Capture the cell that displays the provided text and extract its (x, y) central coordinate. 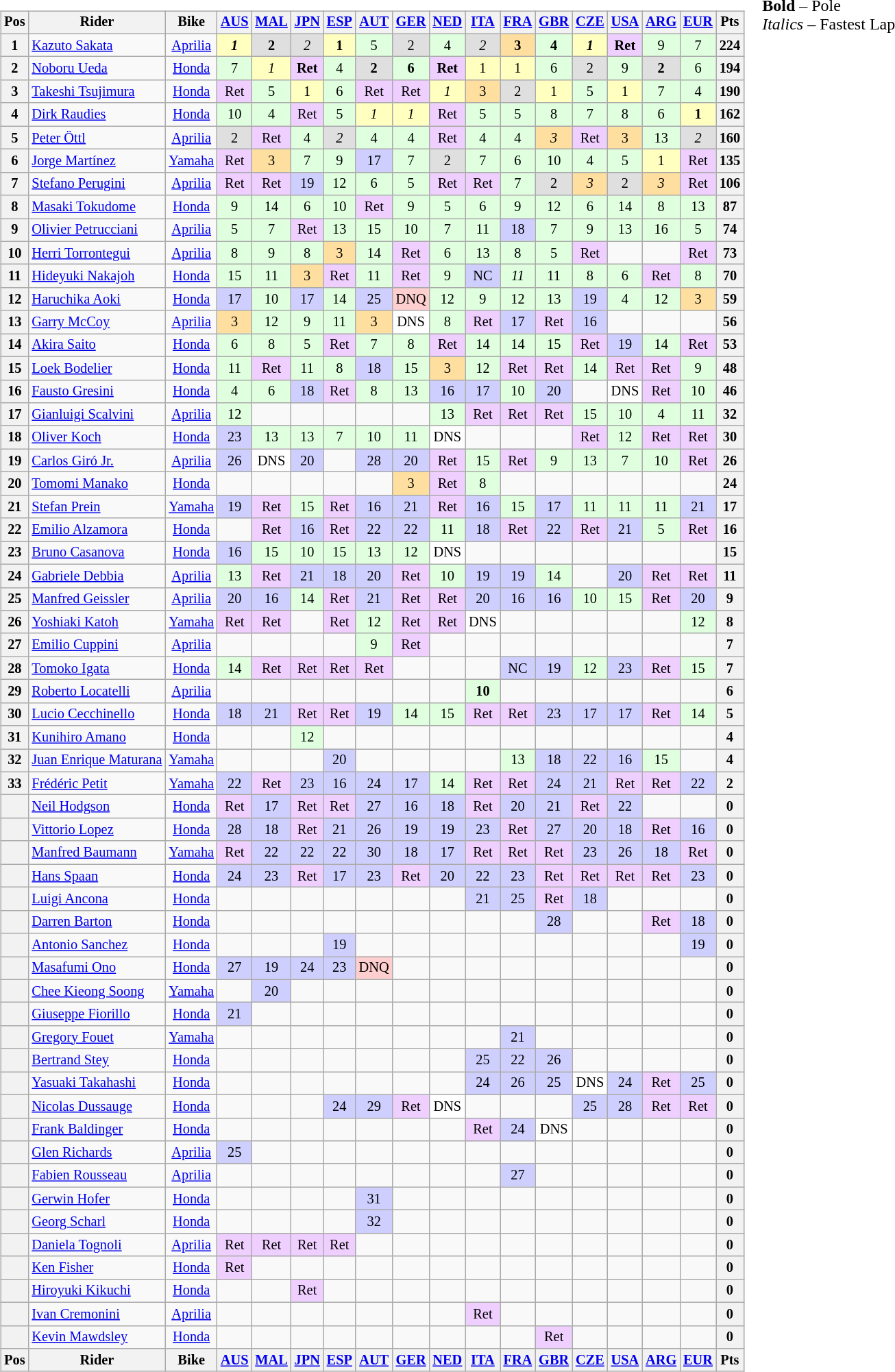
Peter Öttl (97, 138)
Frédéric Petit (97, 783)
224 (730, 45)
48 (730, 368)
73 (730, 253)
56 (730, 322)
Hideyuki Nakajoh (97, 276)
160 (730, 138)
Herri Torrontegui (97, 253)
33 (14, 783)
Chee Kieong Soong (97, 991)
Gabriele Debbia (97, 576)
46 (730, 391)
Gerwin Hofer (97, 1199)
Georg Scharl (97, 1222)
Vittorio Lopez (97, 830)
Kevin Mawdsley (97, 1337)
Hiroyuki Kikuchi (97, 1291)
Darren Barton (97, 922)
Daniela Tognoli (97, 1245)
135 (730, 161)
Stefan Prein (97, 506)
Nicolas Dussauge (97, 1106)
Masaki Tokudome (97, 207)
Kazuto Sakata (97, 45)
Garry McCoy (97, 322)
Kunihiro Amano (97, 737)
Takeshi Tsujimura (97, 92)
Tomoko Igata (97, 668)
Yasuaki Takahashi (97, 1083)
Antonio Sanchez (97, 945)
Noboru Ueda (97, 69)
Dirk Raudies (97, 114)
Ivan Cremonini (97, 1314)
70 (730, 276)
Yoshiaki Katoh (97, 622)
190 (730, 92)
Loek Bodelier (97, 368)
Jorge Martínez (97, 161)
Olivier Petrucciani (97, 230)
Glen Richards (97, 1153)
74 (730, 230)
Emilio Alzamora (97, 530)
Manfred Baumann (97, 853)
106 (730, 184)
Luigi Ancona (97, 899)
Manfred Geissler (97, 599)
Frank Baldinger (97, 1129)
Oliver Koch (97, 437)
Hans Spaan (97, 876)
Masafumi Ono (97, 968)
Fausto Gresini (97, 391)
59 (730, 299)
87 (730, 207)
Haruchika Aoki (97, 299)
Roberto Locatelli (97, 691)
Gregory Fouet (97, 1038)
194 (730, 69)
162 (730, 114)
Fabien Rousseau (97, 1175)
Emilio Cuppini (97, 645)
Stefano Perugini (97, 184)
Juan Enrique Maturana (97, 761)
Carlos Giró Jr. (97, 461)
Akira Saito (97, 345)
Bertrand Stey (97, 1060)
Giuseppe Fiorillo (97, 1014)
Neil Hodgson (97, 807)
Bruno Casanova (97, 553)
Tomomi Manako (97, 484)
Gianluigi Scalvini (97, 415)
Lucio Cecchinello (97, 714)
53 (730, 345)
Ken Fisher (97, 1268)
